Extract the [X, Y] coordinate from the center of the cell holding the provided text.  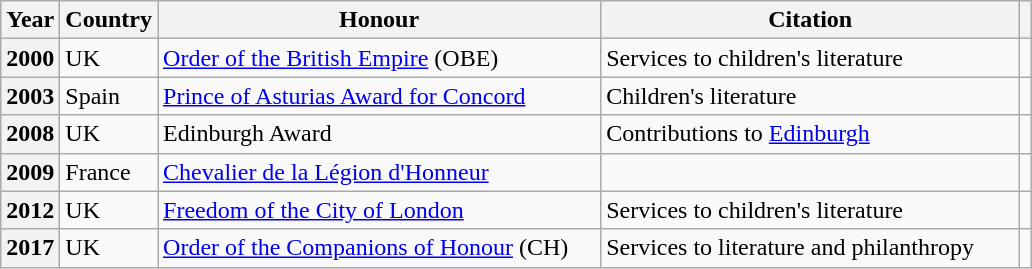
2009 [30, 172]
France [109, 172]
Contributions to Edinburgh [810, 134]
Children's literature [810, 96]
2012 [30, 210]
Freedom of the City of London [380, 210]
Order of the Companions of Honour (CH) [380, 248]
Chevalier de la Légion d'Honneur [380, 172]
2008 [30, 134]
Prince of Asturias Award for Concord [380, 96]
Edinburgh Award [380, 134]
Services to literature and philanthropy [810, 248]
Year [30, 20]
2017 [30, 248]
Country [109, 20]
Citation [810, 20]
Order of the British Empire (OBE) [380, 58]
2003 [30, 96]
Spain [109, 96]
Honour [380, 20]
2000 [30, 58]
